Determine the [x, y] coordinate at the center of the cell enclosing the given text.  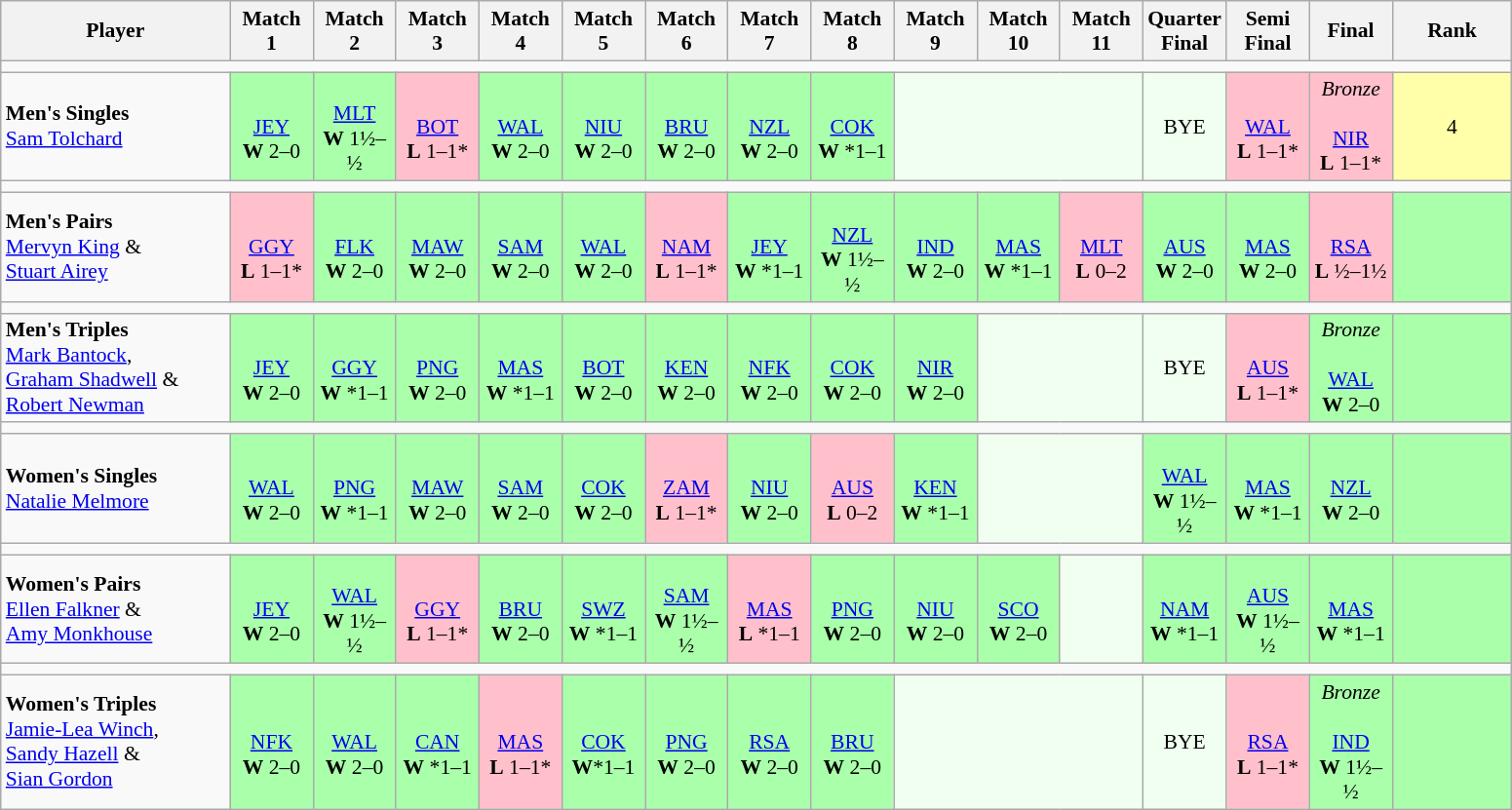
Match 2 [355, 31]
SemiFinal [1267, 31]
BronzeNIRL 1–1* [1351, 127]
SAMW 1½–½ [686, 609]
NZLW 1½–½ [852, 248]
CANW *1–1 [437, 743]
RSAW 2–0 [770, 743]
Match10 [1018, 31]
ZAML 1–1* [686, 488]
BOTW 2–0 [602, 367]
Men's PairsMervyn King &Stuart Airey [115, 248]
Match11 [1102, 31]
Final [1351, 31]
AUSW 1½–½ [1267, 609]
GGYW *1–1 [355, 367]
SWZW *1–1 [602, 609]
Match 8 [852, 31]
Match 1 [271, 31]
Match 6 [686, 31]
INDW 2–0 [936, 248]
WALL 1–1* [1267, 127]
Match 3 [437, 31]
AUSL 0–2 [852, 488]
Player [115, 31]
AUSL 1–1* [1267, 367]
Rank [1453, 31]
FLKW 2–0 [355, 248]
Women's PairsEllen Falkner &Amy Monkhouse [115, 609]
BOTL 1–1* [437, 127]
MLTW 1½–½ [355, 127]
Women's SinglesNatalie Melmore [115, 488]
BronzeINDW 1½–½ [1351, 743]
Match 5 [602, 31]
COKW *1–1 [852, 127]
JEYW *1–1 [770, 248]
Women's TriplesJamie-Lea Winch,Sandy Hazell &Sian Gordon [115, 743]
COKW*1–1 [602, 743]
BronzeWALW 2–0 [1351, 367]
Match 4 [521, 31]
KENW 2–0 [686, 367]
4 [1453, 127]
NAMW *1–1 [1184, 609]
Match 7 [770, 31]
QuarterFinal [1184, 31]
RSAL ½–1½ [1351, 248]
Men's SinglesSam Tolchard [115, 127]
NAML 1–1* [686, 248]
Men's TriplesMark Bantock,Graham Shadwell &Robert Newman [115, 367]
NIRW 2–0 [936, 367]
SCOW 2–0 [1018, 609]
KENW *1–1 [936, 488]
MLTL 0–2 [1102, 248]
MASL 1–1* [521, 743]
Match 9 [936, 31]
AUSW 2–0 [1184, 248]
PNGW *1–1 [355, 488]
RSAL 1–1* [1267, 743]
MASL *1–1 [770, 609]
MASW 2–0 [1267, 248]
